Find where the given text appears and provide that cell's center as [X, Y] coordinate. 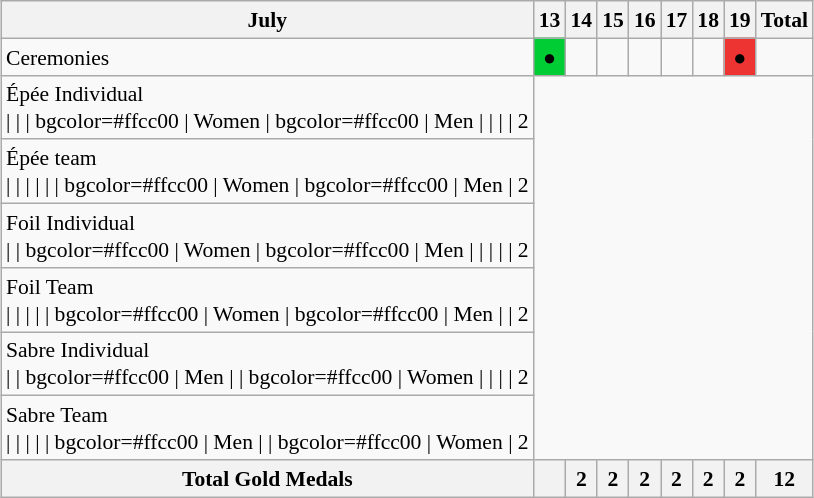
Total [784, 20]
Épée Individual| | | bgcolor=#ffcc00 | Women | bgcolor=#ffcc00 | Men | | | | 2 [268, 107]
15 [613, 20]
Total Gold Medals [268, 478]
Épée team| | | | | | bgcolor=#ffcc00 | Women | bgcolor=#ffcc00 | Men | 2 [268, 171]
July [268, 20]
12 [784, 478]
19 [740, 20]
13 [550, 20]
Ceremonies [268, 56]
14 [581, 20]
Sabre Individual| | bgcolor=#ffcc00 | Men | | bgcolor=#ffcc00 | Women | | | | 2 [268, 364]
Foil Individual| | bgcolor=#ffcc00 | Women | bgcolor=#ffcc00 | Men | | | | | 2 [268, 235]
17 [677, 20]
16 [645, 20]
Sabre Team| | | | | bgcolor=#ffcc00 | Men | | bgcolor=#ffcc00 | Women | 2 [268, 428]
18 [708, 20]
Foil Team| | | | | bgcolor=#ffcc00 | Women | bgcolor=#ffcc00 | Men | | 2 [268, 299]
